For the text-containing cell, return its midpoint in [X, Y] coordinate format. 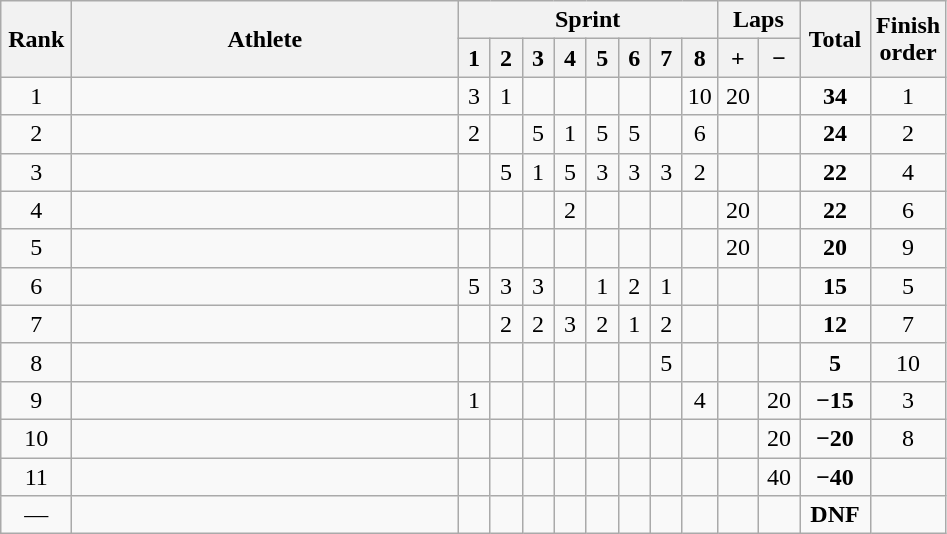
Sprint [588, 20]
Laps [758, 20]
DNF [836, 515]
Athlete [265, 39]
−40 [836, 477]
+ [738, 58]
Total [836, 39]
11 [36, 477]
− [778, 58]
— [36, 515]
12 [836, 324]
40 [778, 477]
15 [836, 286]
−15 [836, 400]
Finish order [908, 39]
24 [836, 134]
34 [836, 96]
−20 [836, 438]
Rank [36, 39]
